Locate the cell with the specified text and output its [x, y] center coordinate. 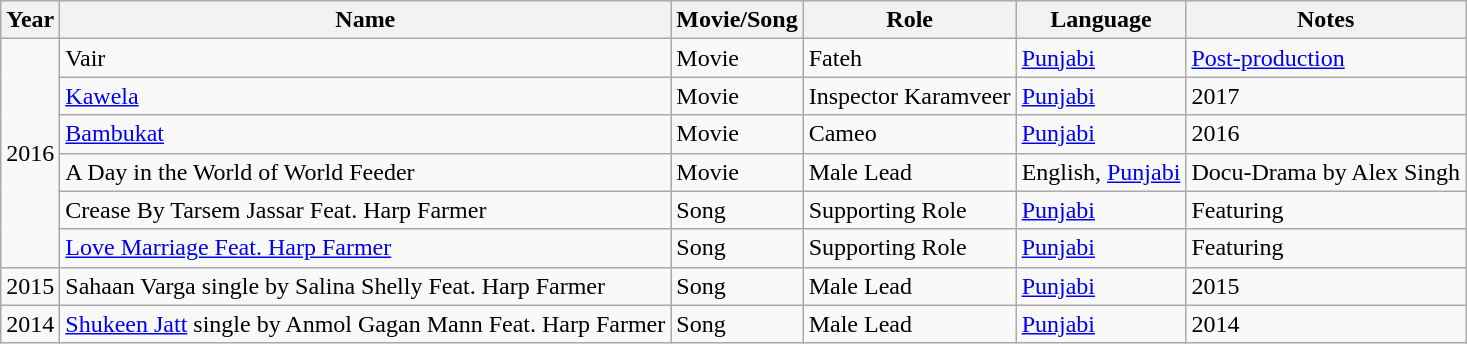
A Day in the World of World Feeder [366, 172]
Crease By Tarsem Jassar Feat. Harp Farmer [366, 210]
Year [30, 20]
Name [366, 20]
Shukeen Jatt single by Anmol Gagan Mann Feat. Harp Farmer [366, 324]
2017 [1326, 96]
Post-production [1326, 58]
English, Punjabi [1101, 172]
Role [910, 20]
Cameo [910, 134]
Inspector Karamveer [910, 96]
Love Marriage Feat. Harp Farmer [366, 248]
Movie/Song [737, 20]
Language [1101, 20]
Docu-Drama by Alex Singh [1326, 172]
Fateh [910, 58]
Vair [366, 58]
Bambukat [366, 134]
Notes [1326, 20]
Sahaan Varga single by Salina Shelly Feat. Harp Farmer [366, 286]
Kawela [366, 96]
